Provide the (x, y) coordinate of the cell's center where the given text is located.  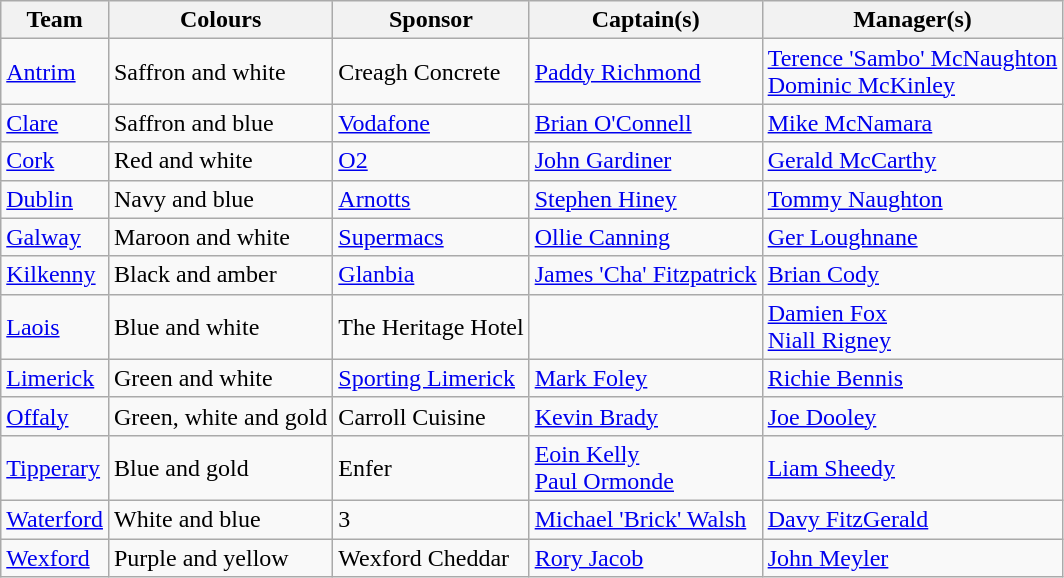
Paddy Richmond (646, 72)
Limerick (55, 378)
Creagh Concrete (431, 72)
Team (55, 20)
White and blue (220, 519)
Maroon and white (220, 237)
Saffron and blue (220, 123)
Clare (55, 123)
Enfer (431, 468)
Vodafone (431, 123)
Green and white (220, 378)
Sporting Limerick (431, 378)
3 (431, 519)
Dublin (55, 199)
Navy and blue (220, 199)
Michael 'Brick' Walsh (646, 519)
Captain(s) (646, 20)
Eoin KellyPaul Ormonde (646, 468)
John Gardiner (646, 161)
The Heritage Hotel (431, 326)
Brian Cody (912, 275)
Sponsor (431, 20)
Kevin Brady (646, 416)
Black and amber (220, 275)
Blue and gold (220, 468)
Davy FitzGerald (912, 519)
Carroll Cuisine (431, 416)
Tommy Naughton (912, 199)
Cork (55, 161)
Colours (220, 20)
Manager(s) (912, 20)
James 'Cha' Fitzpatrick (646, 275)
Green, white and gold (220, 416)
Joe Dooley (912, 416)
Arnotts (431, 199)
Waterford (55, 519)
Red and white (220, 161)
Wexford Cheddar (431, 557)
Ger Loughnane (912, 237)
Terence 'Sambo' McNaughtonDominic McKinley (912, 72)
Tipperary (55, 468)
Kilkenny (55, 275)
Mike McNamara (912, 123)
Mark Foley (646, 378)
Laois (55, 326)
John Meyler (912, 557)
Offaly (55, 416)
Liam Sheedy (912, 468)
Antrim (55, 72)
Glanbia (431, 275)
O2 (431, 161)
Brian O'Connell (646, 123)
Blue and white (220, 326)
Rory Jacob (646, 557)
Damien FoxNiall Rigney (912, 326)
Ollie Canning (646, 237)
Purple and yellow (220, 557)
Stephen Hiney (646, 199)
Gerald McCarthy (912, 161)
Supermacs (431, 237)
Richie Bennis (912, 378)
Wexford (55, 557)
Saffron and white (220, 72)
Galway (55, 237)
